Search for the cell housing the specified text and yield its (x, y) center coordinate. 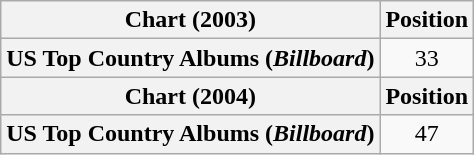
Chart (2003) (190, 20)
33 (427, 58)
Chart (2004) (190, 96)
47 (427, 134)
